From the cell containing the given text, extract its center point as (X, Y) coordinate. 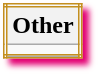
Other (42, 25)
